Extract the (x, y) coordinate from the center of the cell holding the provided text.  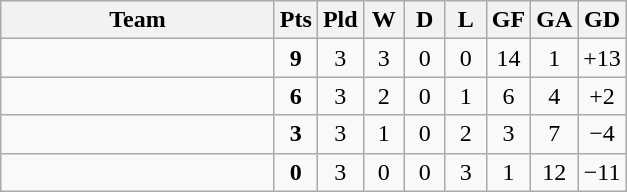
GD (602, 20)
7 (554, 134)
D (424, 20)
L (466, 20)
GA (554, 20)
+13 (602, 58)
W (384, 20)
Pts (296, 20)
−4 (602, 134)
9 (296, 58)
14 (508, 58)
Team (138, 20)
GF (508, 20)
12 (554, 172)
+2 (602, 96)
Pld (340, 20)
−11 (602, 172)
4 (554, 96)
